Output the (x, y) coordinate of the center of the cell containing the given text.  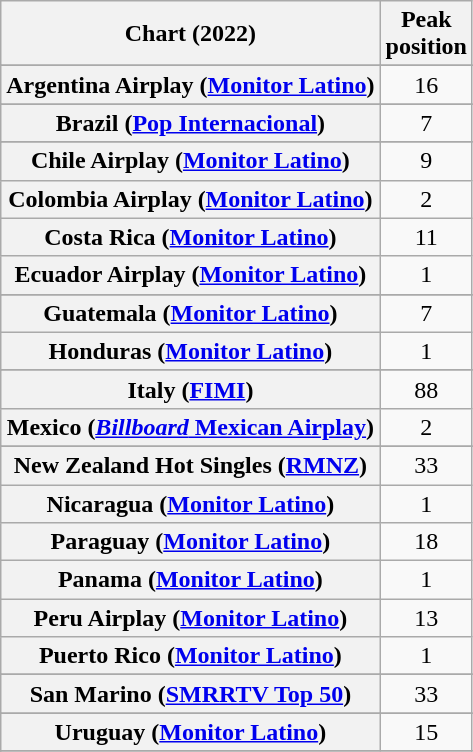
88 (426, 389)
Panama (Monitor Latino) (190, 580)
Colombia Airplay (Monitor Latino) (190, 199)
Costa Rica (Monitor Latino) (190, 237)
Brazil (Pop Internacional) (190, 123)
Mexico (Billboard Mexican Airplay) (190, 427)
Peakposition (426, 34)
13 (426, 618)
11 (426, 237)
San Marino (SMRRTV Top 50) (190, 694)
New Zealand Hot Singles (RMNZ) (190, 465)
Paraguay (Monitor Latino) (190, 542)
Ecuador Airplay (Monitor Latino) (190, 275)
Guatemala (Monitor Latino) (190, 313)
Chile Airplay (Monitor Latino) (190, 161)
9 (426, 161)
16 (426, 85)
Nicaragua (Monitor Latino) (190, 503)
Chart (2022) (190, 34)
Argentina Airplay (Monitor Latino) (190, 85)
Puerto Rico (Monitor Latino) (190, 656)
Italy (FIMI) (190, 389)
Honduras (Monitor Latino) (190, 351)
Uruguay (Monitor Latino) (190, 732)
Peru Airplay (Monitor Latino) (190, 618)
18 (426, 542)
15 (426, 732)
